Capture the cell that displays the provided text and extract its [X, Y] central coordinate. 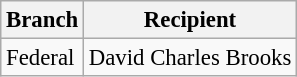
Recipient [190, 20]
Federal [42, 58]
Branch [42, 20]
David Charles Brooks [190, 58]
